Return the [X, Y] coordinate for the center point of the cell that contains the specified text.  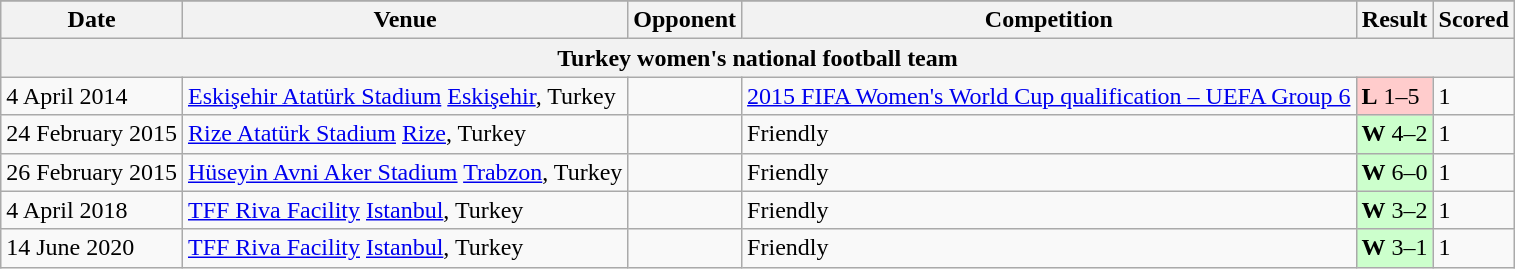
W 4–2 [1394, 134]
Venue [404, 20]
W 3–1 [1394, 248]
Opponent [685, 20]
26 February 2015 [92, 172]
24 February 2015 [92, 134]
14 June 2020 [92, 248]
W 3–2 [1394, 210]
4 April 2018 [92, 210]
W 6–0 [1394, 172]
Date [92, 20]
Competition [1049, 20]
Eskişehir Atatürk Stadium Eskişehir, Turkey [404, 96]
Scored [1474, 20]
4 April 2014 [92, 96]
Rize Atatürk Stadium Rize, Turkey [404, 134]
Turkey women's national football team [758, 58]
L 1–5 [1394, 96]
Result [1394, 20]
Hüseyin Avni Aker Stadium Trabzon, Turkey [404, 172]
2015 FIFA Women's World Cup qualification – UEFA Group 6 [1049, 96]
